Search for the cell housing the specified text and yield its (x, y) center coordinate. 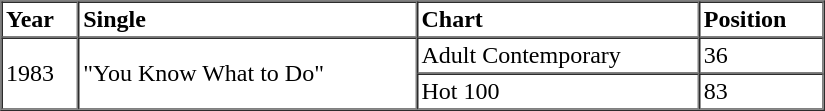
1983 (40, 74)
Single (248, 20)
Year (40, 20)
36 (761, 56)
Hot 100 (558, 92)
Adult Contemporary (558, 56)
83 (761, 92)
Position (761, 20)
Chart (558, 20)
"You Know What to Do" (248, 74)
